Capture the cell that displays the provided text and extract its [x, y] central coordinate. 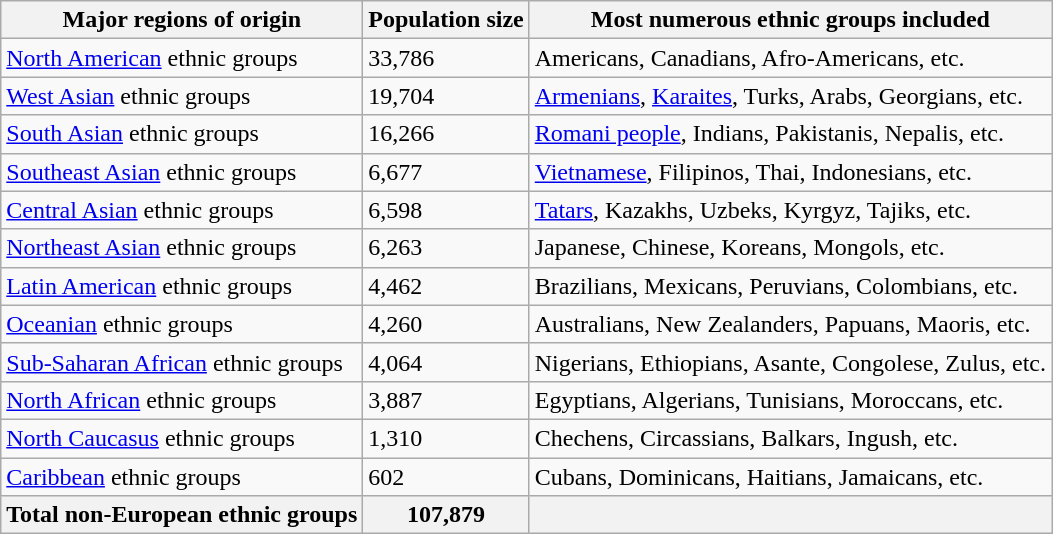
Northeast Asian ethnic groups [182, 248]
West Asian ethnic groups [182, 96]
16,266 [446, 134]
North African ethnic groups [182, 400]
Japanese, Chinese, Koreans, Mongols, etc. [790, 248]
6,598 [446, 210]
Brazilians, Mexicans, Peruvians, Colombians, etc. [790, 286]
6,677 [446, 172]
Vietnamese, Filipinos, Thai, Indonesians, etc. [790, 172]
Major regions of origin [182, 20]
Caribbean ethnic groups [182, 477]
Sub-Saharan African ethnic groups [182, 362]
6,263 [446, 248]
3,887 [446, 400]
4,260 [446, 324]
Population size [446, 20]
Tatars, Kazakhs, Uzbeks, Kyrgyz, Tajiks, etc. [790, 210]
Cubans, Dominicans, Haitians, Jamaicans, etc. [790, 477]
Central Asian ethnic groups [182, 210]
4,064 [446, 362]
Egyptians, Algerians, Tunisians, Moroccans, etc. [790, 400]
Total non-European ethnic groups [182, 515]
4,462 [446, 286]
North American ethnic groups [182, 58]
Latin American ethnic groups [182, 286]
Chechens, Circassians, Balkars, Ingush, etc. [790, 438]
Americans, Canadians, Afro-Americans, etc. [790, 58]
Nigerians, Ethiopians, Asante, Congolese, Zulus, etc. [790, 362]
Most numerous ethnic groups included [790, 20]
33,786 [446, 58]
Romani people, Indians, Pakistanis, Nepalis, etc. [790, 134]
Australians, New Zealanders, Papuans, Maoris, etc. [790, 324]
Southeast Asian ethnic groups [182, 172]
19,704 [446, 96]
Armenians, Karaites, Turks, Arabs, Georgians, etc. [790, 96]
Oceanian ethnic groups [182, 324]
107,879 [446, 515]
South Asian ethnic groups [182, 134]
602 [446, 477]
1,310 [446, 438]
North Caucasus ethnic groups [182, 438]
